Pinpoint the cell where the given text exists, returning its [x, y] midpoint coordinate. 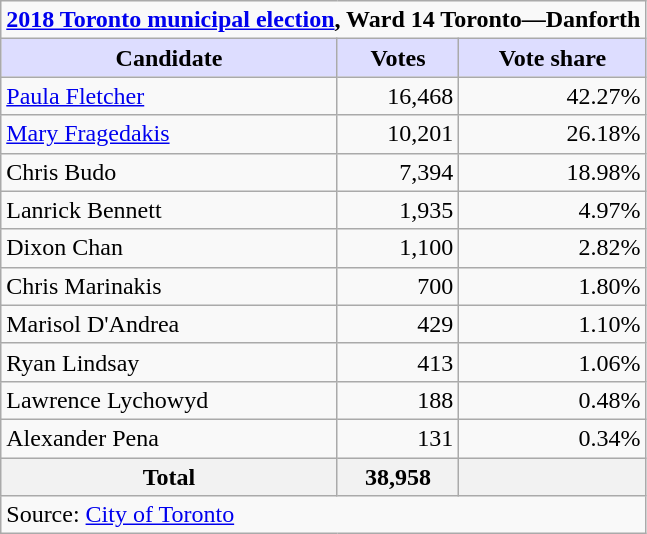
188 [398, 400]
42.27% [552, 96]
38,958 [398, 477]
0.34% [552, 438]
2018 Toronto municipal election, Ward 14 Toronto—Danforth [324, 20]
Ryan Lindsay [169, 362]
Marisol D'Andrea [169, 324]
Candidate [169, 58]
Chris Marinakis [169, 286]
413 [398, 362]
7,394 [398, 172]
Vote share [552, 58]
4.97% [552, 210]
429 [398, 324]
Source: City of Toronto [324, 515]
10,201 [398, 134]
2.82% [552, 248]
Alexander Pena [169, 438]
26.18% [552, 134]
Dixon Chan [169, 248]
18.98% [552, 172]
Lanrick Bennett [169, 210]
1,100 [398, 248]
131 [398, 438]
1.06% [552, 362]
Votes [398, 58]
1.80% [552, 286]
Total [169, 477]
Mary Fragedakis [169, 134]
0.48% [552, 400]
Chris Budo [169, 172]
1,935 [398, 210]
1.10% [552, 324]
Paula Fletcher [169, 96]
16,468 [398, 96]
Lawrence Lychowyd [169, 400]
700 [398, 286]
